Return the [X, Y] coordinate for the center point of the cell that contains the specified text.  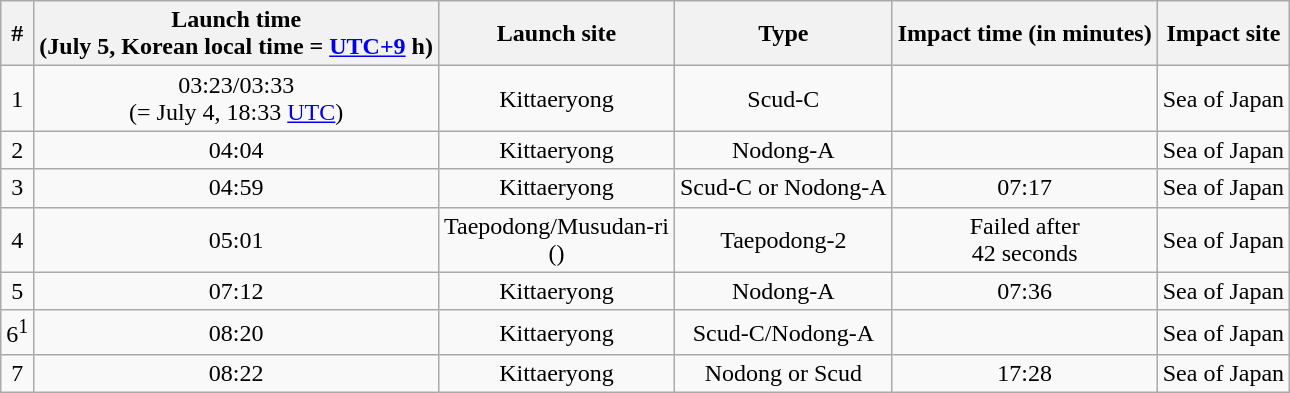
1 [18, 98]
04:59 [236, 188]
2 [18, 150]
Taepodong-2 [783, 240]
Impact time (in minutes) [1024, 34]
Failed after42 seconds [1024, 240]
Launch time(July 5, Korean local time = UTC+9 h) [236, 34]
5 [18, 291]
7 [18, 374]
07:17 [1024, 188]
# [18, 34]
03:23/03:33(= July 4, 18:33 UTC) [236, 98]
4 [18, 240]
Scud-C [783, 98]
08:22 [236, 374]
Scud-C or Nodong-A [783, 188]
Launch site [556, 34]
3 [18, 188]
07:12 [236, 291]
17:28 [1024, 374]
05:01 [236, 240]
04:04 [236, 150]
Taepodong/Musudan-ri() [556, 240]
Nodong or Scud [783, 374]
08:20 [236, 332]
61 [18, 332]
Impact site [1223, 34]
Scud-C/Nodong-A [783, 332]
Type [783, 34]
07:36 [1024, 291]
